Determine the (X, Y) coordinate at the center of the cell enclosing the given text.  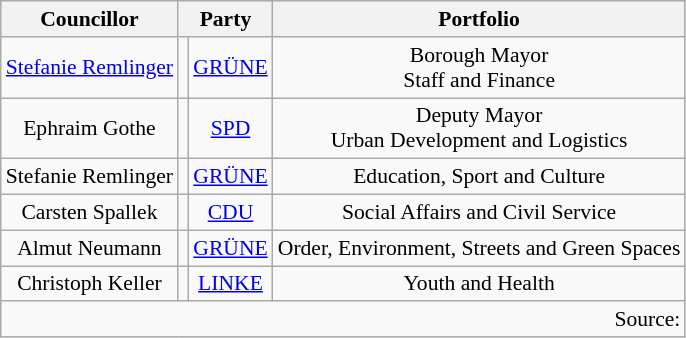
Portfolio (480, 19)
Ephraim Gothe (90, 128)
Youth and Health (480, 284)
Deputy MayorUrban Development and Logistics (480, 128)
Social Affairs and Civil Service (480, 213)
Source: (344, 320)
SPD (230, 128)
Councillor (90, 19)
Carsten Spallek (90, 213)
Christoph Keller (90, 284)
Borough MayorStaff and Finance (480, 68)
LINKE (230, 284)
Order, Environment, Streets and Green Spaces (480, 248)
Party (226, 19)
CDU (230, 213)
Education, Sport and Culture (480, 177)
Almut Neumann (90, 248)
